Determine the [X, Y] coordinate at the center of the cell enclosing the given text.  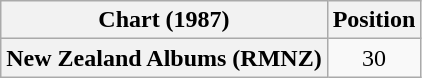
30 [374, 58]
Chart (1987) [164, 20]
Position [374, 20]
New Zealand Albums (RMNZ) [164, 58]
